Locate the cell with the specified text and output its [X, Y] center coordinate. 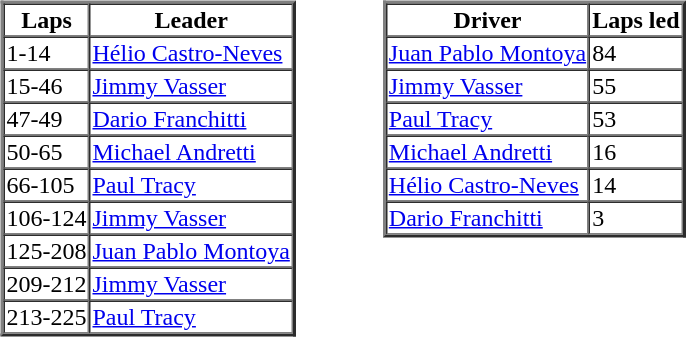
Laps led [636, 20]
1-14 [47, 52]
14 [636, 184]
50-65 [47, 152]
213-225 [47, 316]
209-212 [47, 284]
Laps [47, 20]
16 [636, 152]
53 [636, 118]
Driver [488, 20]
15-46 [47, 86]
106-124 [47, 218]
Leader [190, 20]
125-208 [47, 250]
84 [636, 52]
3 [636, 218]
47-49 [47, 118]
55 [636, 86]
66-105 [47, 184]
